Identify which cell holds the provided text, then report its (x, y) central coordinate. 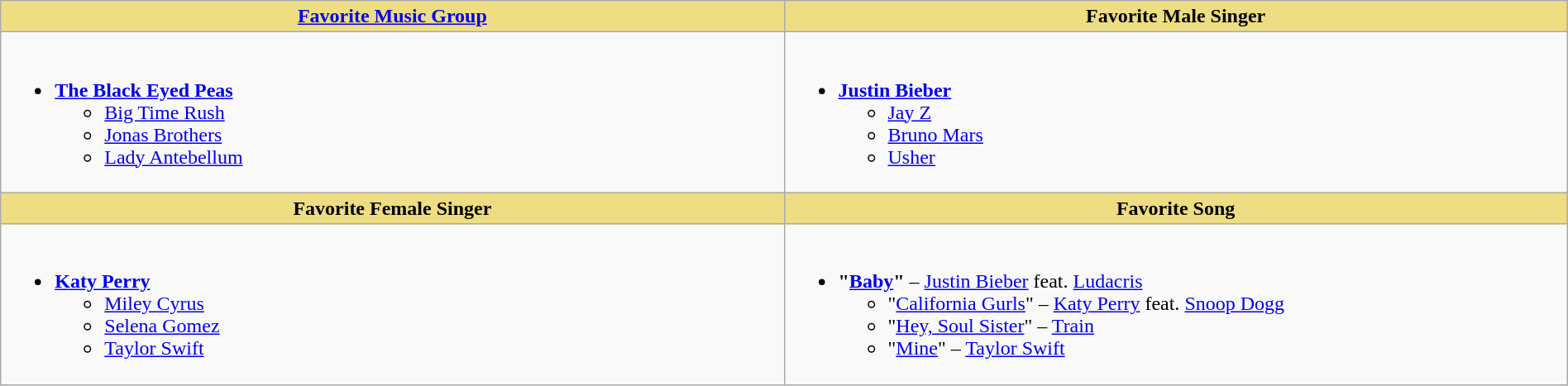
Katy PerryMiley CyrusSelena GomezTaylor Swift (392, 304)
Justin BieberJay ZBruno MarsUsher (1176, 112)
The Black Eyed PeasBig Time RushJonas BrothersLady Antebellum (392, 112)
Favorite Music Group (392, 17)
Favorite Female Singer (392, 208)
Favorite Male Singer (1176, 17)
"Baby" – Justin Bieber feat. Ludacris"California Gurls" – Katy Perry feat. Snoop Dogg"Hey, Soul Sister" – Train"Mine" – Taylor Swift (1176, 304)
Favorite Song (1176, 208)
